From the cell containing the given text, extract its center point as [x, y] coordinate. 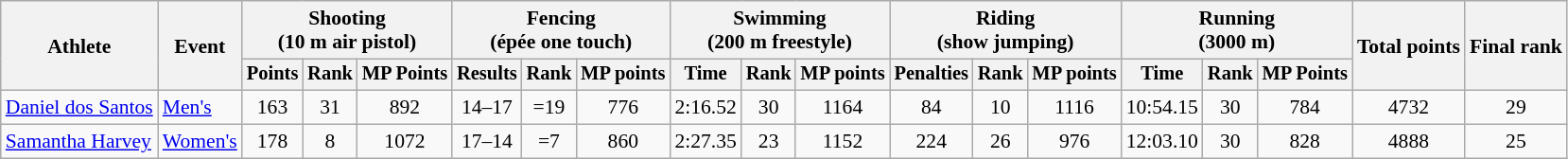
4888 [1409, 142]
8 [330, 142]
2:16.52 [706, 108]
Event [200, 45]
860 [622, 142]
Men's [200, 108]
Penalties [932, 75]
2:27.35 [706, 142]
12:03.10 [1162, 142]
=7 [549, 142]
976 [1074, 142]
892 [405, 108]
Women's [200, 142]
Swimming(200 m freestyle) [779, 30]
23 [769, 142]
10:54.15 [1162, 108]
Results [487, 75]
26 [1001, 142]
31 [330, 108]
224 [932, 142]
776 [622, 108]
Daniel dos Santos [79, 108]
1152 [842, 142]
4732 [1409, 108]
163 [272, 108]
828 [1305, 142]
Fencing(épée one touch) [561, 30]
178 [272, 142]
14–17 [487, 108]
1116 [1074, 108]
=19 [549, 108]
784 [1305, 108]
Riding(show jumping) [1006, 30]
Samantha Harvey [79, 142]
Total points [1409, 45]
Points [272, 75]
10 [1001, 108]
Athlete [79, 45]
Final rank [1516, 45]
25 [1516, 142]
Shooting(10 m air pistol) [347, 30]
1164 [842, 108]
84 [932, 108]
29 [1516, 108]
1072 [405, 142]
17–14 [487, 142]
Running(3000 m) [1237, 30]
